Extract the [x, y] coordinate from the center of the cell holding the provided text.  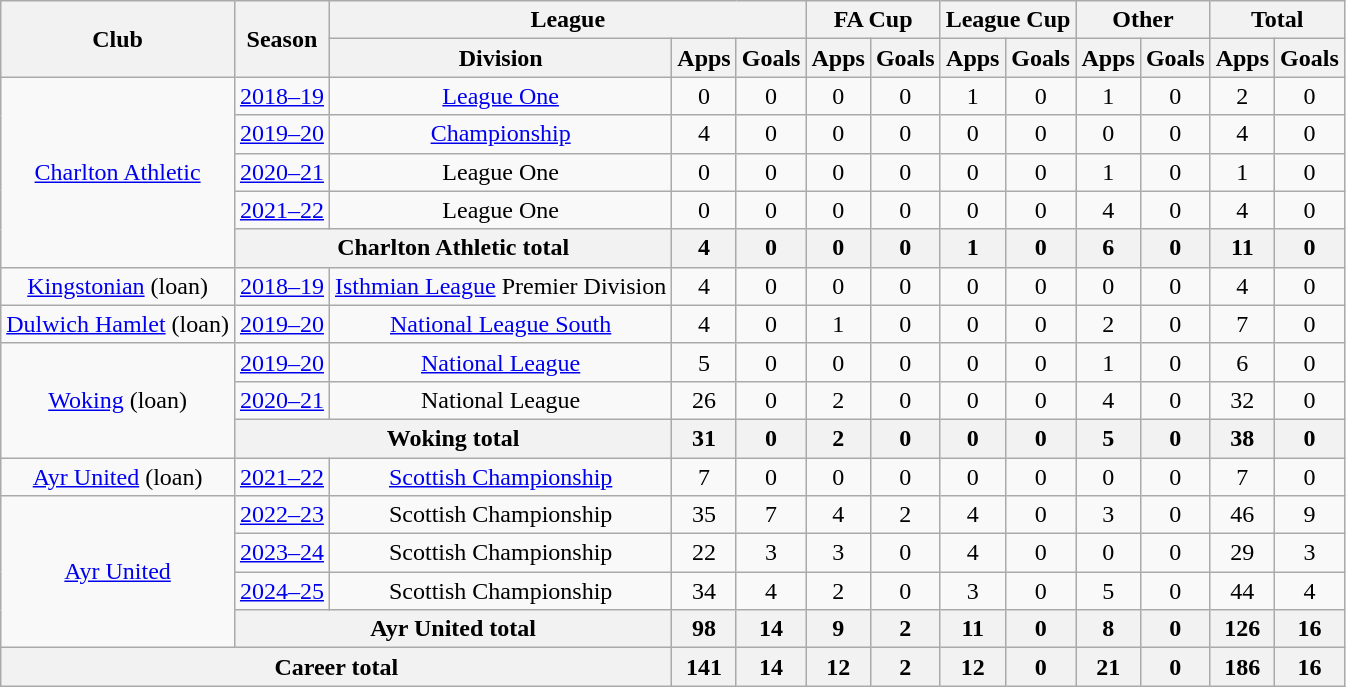
22 [704, 553]
2024–25 [282, 591]
FA Cup [873, 20]
Charlton Athletic [118, 172]
Woking total [452, 438]
Division [500, 58]
32 [1242, 400]
35 [704, 515]
Total [1277, 20]
Kingstonian (loan) [118, 286]
Ayr United (loan) [118, 477]
21 [1108, 667]
26 [704, 400]
38 [1242, 438]
National League South [500, 324]
46 [1242, 515]
98 [704, 629]
Other [1143, 20]
Club [118, 39]
League [568, 20]
Career total [336, 667]
2022–23 [282, 515]
Season [282, 39]
2023–24 [282, 553]
Woking (loan) [118, 400]
29 [1242, 553]
Championship [500, 134]
League Cup [1008, 20]
186 [1242, 667]
Dulwich Hamlet (loan) [118, 324]
34 [704, 591]
126 [1242, 629]
141 [704, 667]
8 [1108, 629]
44 [1242, 591]
Ayr United total [452, 629]
31 [704, 438]
Ayr United [118, 572]
Isthmian League Premier Division [500, 286]
Charlton Athletic total [452, 248]
